Capture the cell that displays the provided text and extract its [x, y] central coordinate. 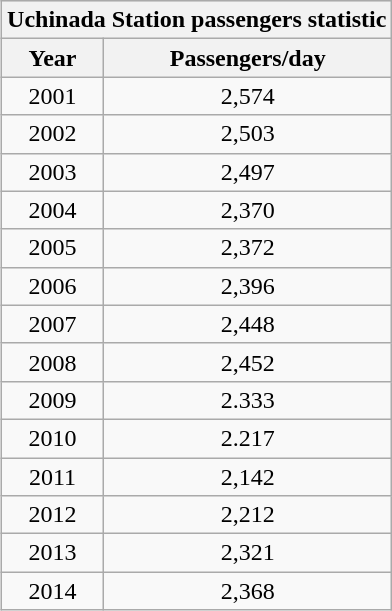
2012 [53, 515]
2,448 [247, 324]
2005 [53, 248]
2009 [53, 400]
2014 [53, 591]
2,212 [247, 515]
Passengers/day [247, 58]
2,142 [247, 477]
2,370 [247, 210]
2004 [53, 210]
2,321 [247, 553]
2,452 [247, 362]
2,503 [247, 134]
Year [53, 58]
2001 [53, 96]
2002 [53, 134]
2,368 [247, 591]
2006 [53, 286]
2007 [53, 324]
2011 [53, 477]
2,372 [247, 248]
2010 [53, 438]
2013 [53, 553]
2,574 [247, 96]
2003 [53, 172]
2.217 [247, 438]
2,497 [247, 172]
2008 [53, 362]
Uchinada Station passengers statistic [197, 20]
2,396 [247, 286]
2.333 [247, 400]
